Extract the (X, Y) coordinate from the center of the cell holding the provided text.  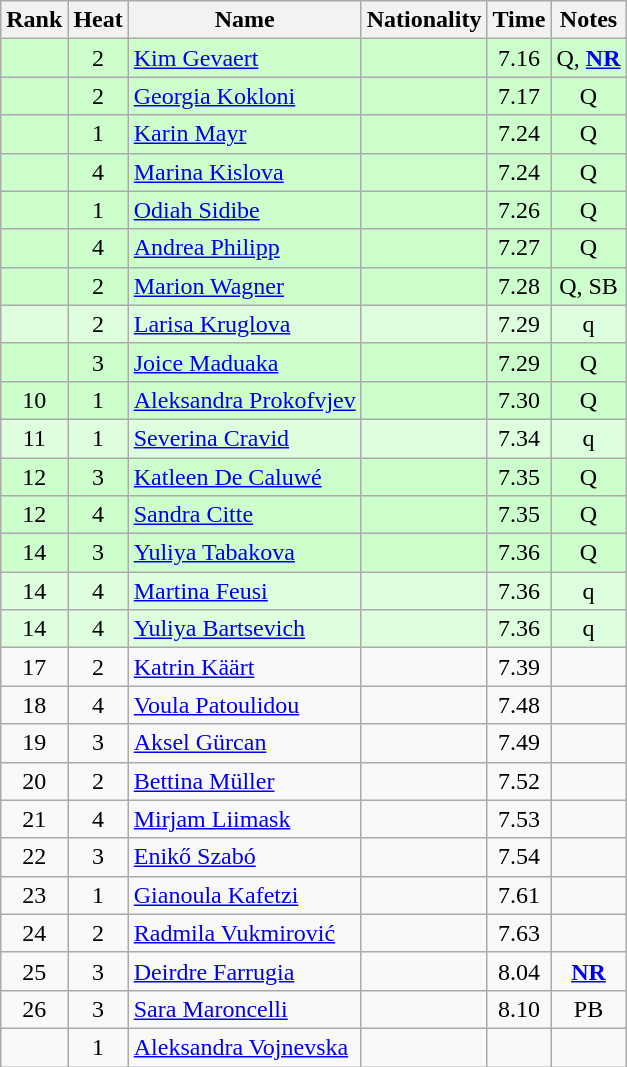
Marina Kislova (244, 172)
10 (34, 400)
22 (34, 857)
7.17 (519, 96)
Radmila Vukmirović (244, 933)
23 (34, 895)
21 (34, 819)
17 (34, 667)
Aleksandra Vojnevska (244, 1047)
Rank (34, 20)
7.34 (519, 438)
Q, NR (588, 58)
8.10 (519, 1009)
Katrin Käärt (244, 667)
Kim Gevaert (244, 58)
Nationality (424, 20)
PB (588, 1009)
Aleksandra Prokofvjev (244, 400)
7.53 (519, 819)
Q, SB (588, 286)
Aksel Gürcan (244, 743)
Larisa Kruglova (244, 324)
Odiah Sidibe (244, 210)
7.30 (519, 400)
Time (519, 20)
7.27 (519, 248)
Severina Cravid (244, 438)
7.16 (519, 58)
7.28 (519, 286)
Katleen De Caluwé (244, 477)
Sandra Citte (244, 515)
Karin Mayr (244, 134)
7.49 (519, 743)
24 (34, 933)
7.52 (519, 781)
Georgia Kokloni (244, 96)
7.61 (519, 895)
Marion Wagner (244, 286)
Enikő Szabó (244, 857)
Yuliya Tabakova (244, 553)
7.39 (519, 667)
11 (34, 438)
Notes (588, 20)
7.63 (519, 933)
Bettina Müller (244, 781)
20 (34, 781)
Gianoula Kafetzi (244, 895)
7.48 (519, 705)
Mirjam Liimask (244, 819)
25 (34, 971)
19 (34, 743)
26 (34, 1009)
Sara Maroncelli (244, 1009)
Voula Patoulidou (244, 705)
Yuliya Bartsevich (244, 629)
8.04 (519, 971)
Martina Feusi (244, 591)
7.54 (519, 857)
Joice Maduaka (244, 362)
NR (588, 971)
7.26 (519, 210)
Name (244, 20)
Andrea Philipp (244, 248)
18 (34, 705)
Heat (98, 20)
Deirdre Farrugia (244, 971)
